Provide the [x, y] coordinate of the cell's center where the given text is located.  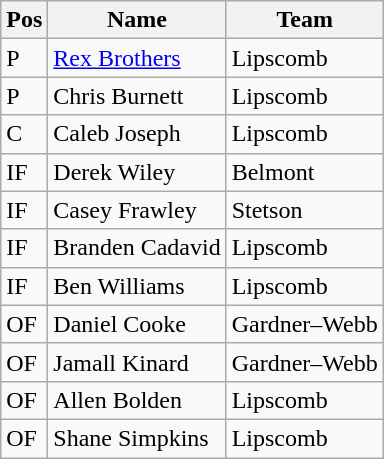
Stetson [304, 210]
Name [137, 20]
Derek Wiley [137, 172]
Pos [24, 20]
Ben Williams [137, 286]
Jamall Kinard [137, 362]
C [24, 134]
Shane Simpkins [137, 438]
Chris Burnett [137, 96]
Belmont [304, 172]
Daniel Cooke [137, 324]
Team [304, 20]
Branden Cadavid [137, 248]
Rex Brothers [137, 58]
Casey Frawley [137, 210]
Caleb Joseph [137, 134]
Allen Bolden [137, 400]
